Pinpoint the cell where the given text exists, returning its [x, y] midpoint coordinate. 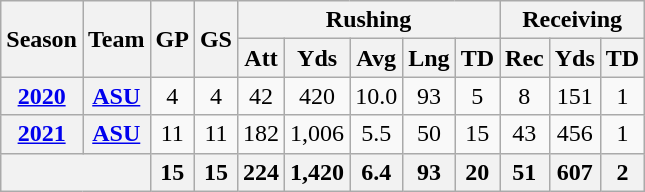
6.4 [376, 172]
Season [42, 39]
182 [260, 134]
Att [260, 58]
Lng [429, 58]
2020 [42, 96]
1,006 [318, 134]
GS [216, 39]
5 [477, 96]
224 [260, 172]
20 [477, 172]
43 [525, 134]
Rec [525, 58]
42 [260, 96]
Rushing [368, 20]
Avg [376, 58]
5.5 [376, 134]
GP [172, 39]
8 [525, 96]
420 [318, 96]
50 [429, 134]
2021 [42, 134]
1,420 [318, 172]
2 [622, 172]
Receiving [572, 20]
10.0 [376, 96]
Team [116, 39]
607 [574, 172]
456 [574, 134]
151 [574, 96]
51 [525, 172]
